From the cell containing the given text, extract its center point as (x, y) coordinate. 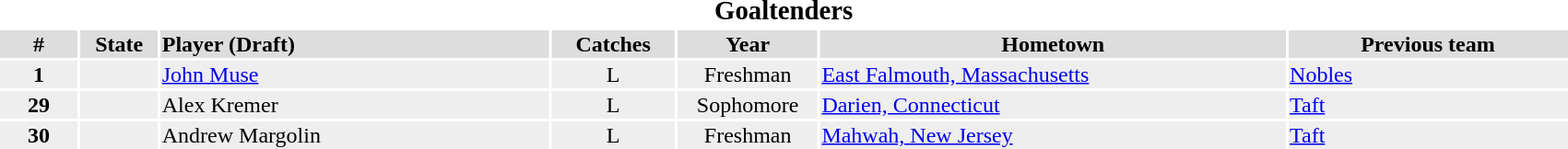
Year (747, 44)
Alex Kremer (354, 105)
Nobles (1429, 74)
State (119, 44)
John Muse (354, 74)
Hometown (1053, 44)
Mahwah, New Jersey (1053, 135)
Previous team (1429, 44)
29 (39, 105)
East Falmouth, Massachusetts (1053, 74)
Catches (614, 44)
Andrew Margolin (354, 135)
30 (39, 135)
# (39, 44)
1 (39, 74)
Darien, Connecticut (1053, 105)
Player (Draft) (354, 44)
Sophomore (747, 105)
